Locate the cell with the specified text and output its (X, Y) center coordinate. 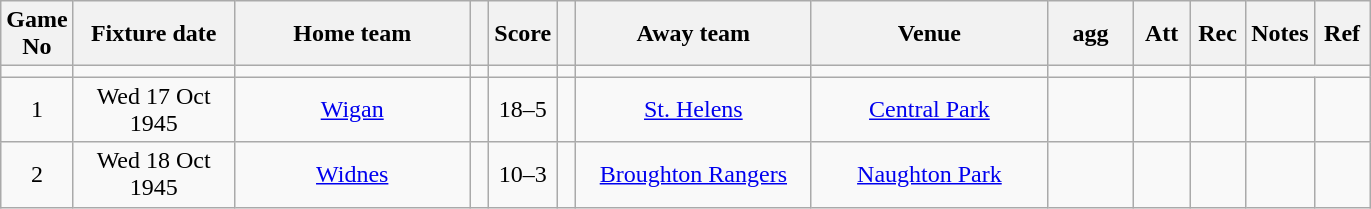
Fixture date (154, 34)
Score (523, 34)
Rec (1218, 34)
Home team (352, 34)
Widnes (352, 174)
St. Helens (693, 110)
Notes (1280, 34)
Att (1162, 34)
Wed 17 Oct 1945 (154, 110)
Wigan (352, 110)
Central Park (929, 110)
2 (37, 174)
Away team (693, 34)
Naughton Park (929, 174)
Game No (37, 34)
Venue (929, 34)
Broughton Rangers (693, 174)
10–3 (523, 174)
Ref (1342, 34)
agg (1090, 34)
Wed 18 Oct 1945 (154, 174)
1 (37, 110)
18–5 (523, 110)
